Capture the cell that displays the provided text and extract its [X, Y] central coordinate. 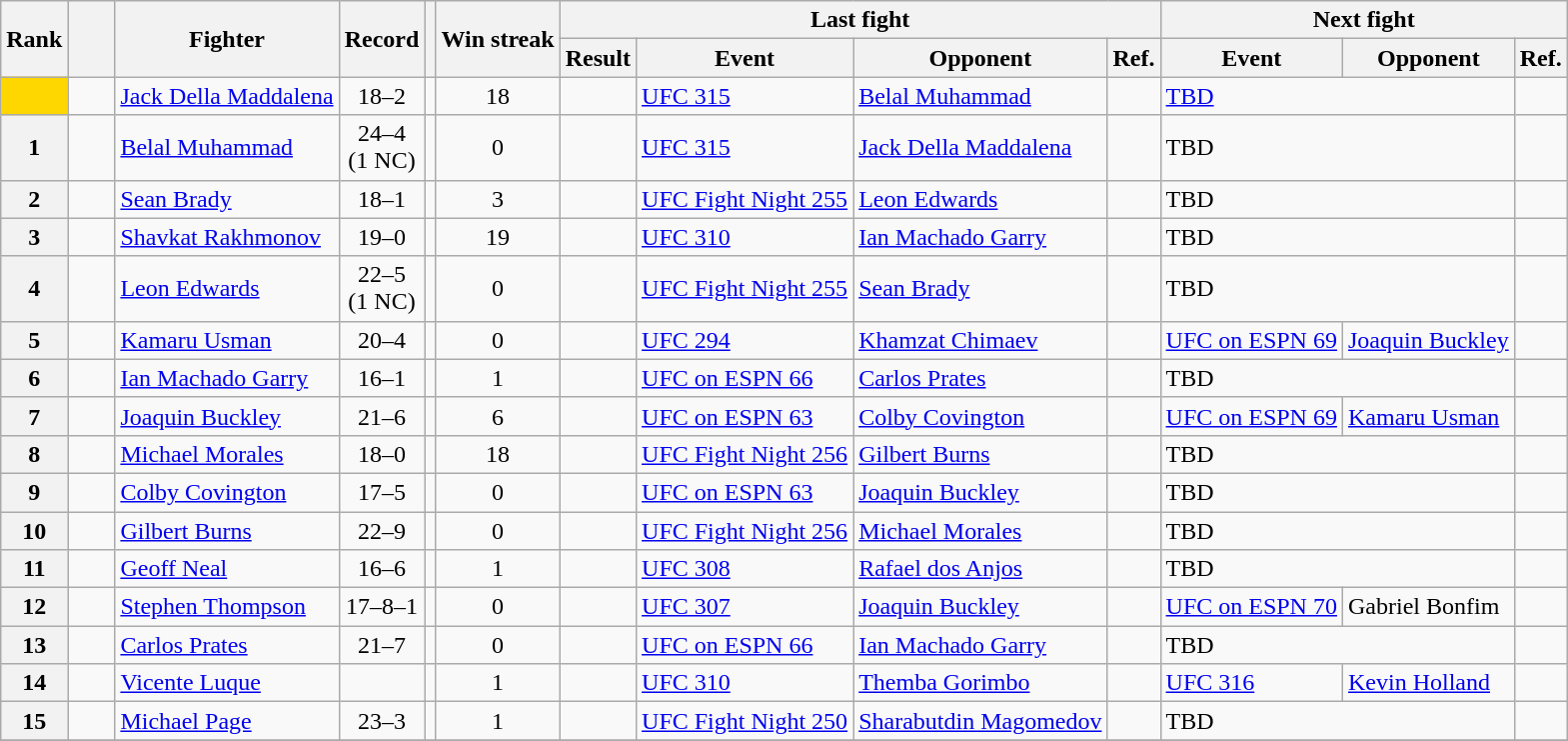
Stephen Thompson [227, 607]
Gabriel Bonfim [1428, 607]
18–0 [382, 454]
Shavkat Rakhmonov [227, 237]
17–8–1 [382, 607]
Geoff Neal [227, 569]
16–1 [382, 378]
UFC 308 [746, 569]
Record [382, 39]
16–6 [382, 569]
14 [34, 683]
4 [34, 288]
17–5 [382, 492]
Last fight [859, 20]
Vicente Luque [227, 683]
UFC Fight Night 250 [746, 721]
Kevin Holland [1428, 683]
UFC 316 [1251, 683]
2 [34, 199]
UFC 307 [746, 607]
10 [34, 531]
Rafael dos Anjos [980, 569]
UFC on ESPN 70 [1251, 607]
Next fight [1363, 20]
5 [34, 340]
Fighter [227, 39]
Win streak [498, 39]
13 [34, 645]
22–9 [382, 531]
21–7 [382, 645]
24–4(1 NC) [382, 148]
20–4 [382, 340]
8 [34, 454]
22–5(1 NC) [382, 288]
21–6 [382, 416]
23–3 [382, 721]
18–1 [382, 199]
7 [34, 416]
Khamzat Chimaev [980, 340]
15 [34, 721]
12 [34, 607]
Michael Page [227, 721]
Result [598, 58]
11 [34, 569]
19–0 [382, 237]
UFC 294 [746, 340]
19 [498, 237]
Themba Gorimbo [980, 683]
Rank [34, 39]
18–2 [382, 96]
9 [34, 492]
Sharabutdin Magomedov [980, 721]
